Locate the cell with the specified text and output its [x, y] center coordinate. 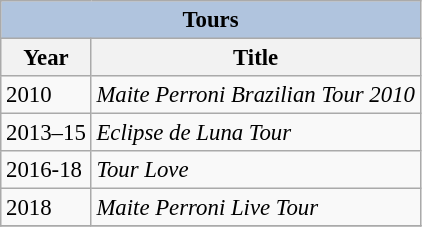
2016-18 [46, 170]
Maite Perroni Live Tour [256, 208]
2010 [46, 95]
Title [256, 58]
Year [46, 58]
Eclipse de Luna Tour [256, 133]
Tour Love [256, 170]
Maite Perroni Brazilian Tour 2010 [256, 95]
2013–15 [46, 133]
2018 [46, 208]
Tours [210, 20]
